From the cell containing the given text, extract its center point as [X, Y] coordinate. 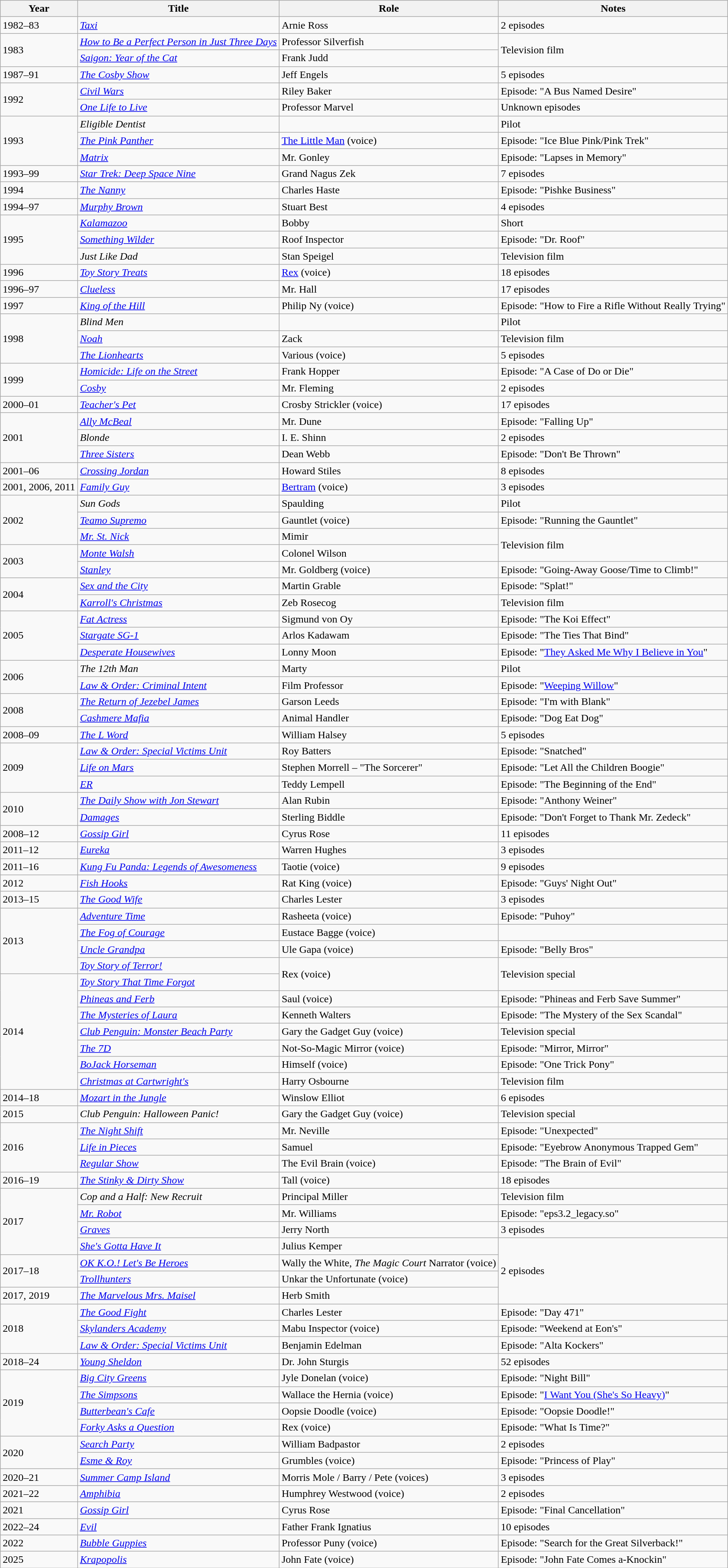
Benjamin Edelman [389, 1345]
Harry Osbourne [389, 1081]
2016–19 [39, 1180]
Riley Baker [389, 91]
2020–21 [39, 1477]
Episode: "John Fate Comes a-Knockin" [613, 1560]
Roof Inspector [389, 240]
The L Word [179, 735]
Teacher's Pet [179, 404]
1993–99 [39, 173]
Episode: "What Is Time?" [613, 1428]
2022–24 [39, 1526]
2004 [39, 594]
Something Wilder [179, 240]
2014 [39, 1031]
Cosby [179, 388]
Episode: "Dog Eat Dog" [613, 718]
Winslow Elliot [389, 1098]
OK K.O.! Let's Be Heroes [179, 1263]
2012 [39, 883]
2015 [39, 1114]
Episode: "The Mystery of the Sex Scandal" [613, 1015]
Episode: "Guys' Night Out" [613, 883]
Jeff Engels [389, 75]
Mr. Goldberg (voice) [389, 570]
Stan Speigel [389, 256]
Search Party [179, 1444]
1993 [39, 140]
The 7D [179, 1048]
Episode: "Final Cancellation" [613, 1510]
Young Sheldon [179, 1362]
Dr. John Sturgis [389, 1362]
Professor Silverfish [389, 42]
Homicide: Life on the Street [179, 372]
Episode: "A Bus Named Desire" [613, 91]
ER [179, 784]
Episode: "Belly Bros" [613, 949]
Episode: "Don't Forget to Thank Mr. Zedeck" [613, 817]
Episode: "Running the Gauntlet" [613, 520]
Not-So-Magic Mirror (voice) [389, 1048]
Episode: "Eyebrow Anonymous Trapped Gem" [613, 1147]
11 episodes [613, 834]
Clueless [179, 289]
Butterbean's Cafe [179, 1411]
Spaulding [389, 504]
The Marvelous Mrs. Maisel [179, 1296]
Episode: "Lapses in Memory" [613, 157]
Mr. Williams [389, 1213]
Martin Grable [389, 586]
Kalamazoo [179, 223]
The Night Shift [179, 1131]
Mr. Gonley [389, 157]
Desperate Housewives [179, 652]
Regular Show [179, 1164]
Mr. Robot [179, 1213]
Professor Marvel [389, 108]
1994–97 [39, 207]
Taotie (voice) [389, 867]
Eustace Bagge (voice) [389, 932]
Various (voice) [389, 355]
Episode: "They Asked Me Why I Believe in You" [613, 652]
Sun Gods [179, 504]
Julius Kemper [389, 1246]
The Evil Brain (voice) [389, 1164]
Episode: "Alta Kockers" [613, 1345]
Episode: "Ice Blue Pink/Pink Trek" [613, 140]
Frank Hopper [389, 372]
Bobby [389, 223]
Father Frank Ignatius [389, 1526]
Mr. Neville [389, 1131]
Christmas at Cartwright's [179, 1081]
Fat Actress [179, 619]
The Good Wife [179, 900]
1982–83 [39, 25]
2011–12 [39, 850]
Family Guy [179, 487]
Garson Leeds [389, 701]
Rat King (voice) [389, 883]
Episode: "Weeping Willow" [613, 685]
10 episodes [613, 1526]
Herb Smith [389, 1296]
2008–09 [39, 735]
Samuel [389, 1147]
Big City Greens [179, 1378]
The Good Fight [179, 1312]
Forky Asks a Question [179, 1428]
BoJack Horseman [179, 1065]
2013 [39, 941]
Principal Miller [389, 1196]
Skylanders Academy [179, 1329]
Morris Mole / Barry / Pete (voices) [389, 1477]
1994 [39, 190]
Uncle Grandpa [179, 949]
The Return of Jezebel James [179, 701]
Episode: "The Koi Effect" [613, 619]
Unkar the Unfortunate (voice) [389, 1279]
Sex and the City [179, 586]
Zack [389, 339]
Episode: "The Beginning of the End" [613, 784]
Episode: "Falling Up" [613, 421]
Warren Hughes [389, 850]
William Halsey [389, 735]
Himself (voice) [389, 1065]
Monte Walsh [179, 553]
Episode: "Search for the Great Silverback!" [613, 1543]
Club Penguin: Monster Beach Party [179, 1032]
2013–15 [39, 900]
She's Gotta Have It [179, 1246]
Mr. St. Nick [179, 537]
2009 [39, 768]
Sigmund von Oy [389, 619]
Saigon: Year of the Cat [179, 58]
Mr. Fleming [389, 388]
Episode: "Dr. Roof" [613, 240]
2018 [39, 1329]
Episode: "Pishke Business" [613, 190]
Three Sisters [179, 454]
Episode: "Splat!" [613, 586]
Arlos Kadawam [389, 636]
Civil Wars [179, 91]
Karroll's Christmas [179, 603]
Lonny Moon [389, 652]
Grumbles (voice) [389, 1460]
Sterling Biddle [389, 817]
Episode: "I Want You (She's So Heavy)" [613, 1395]
William Badpastor [389, 1444]
Toy Story of Terror! [179, 965]
2020 [39, 1452]
2022 [39, 1543]
Episode: "Phineas and Ferb Save Summer" [613, 998]
Short [613, 223]
Year [39, 9]
Mr. Dune [389, 421]
Episode: "A Case of Do or Die" [613, 372]
1996–97 [39, 289]
Episode: "Don't Be Thrown" [613, 454]
Toy Story Treats [179, 273]
Taxi [179, 25]
Cashmere Mafia [179, 718]
2010 [39, 809]
The Lionhearts [179, 355]
Krapopolis [179, 1560]
Frank Judd [389, 58]
Mabu Inspector (voice) [389, 1329]
Ally McBeal [179, 421]
Stanley [179, 570]
Animal Handler [389, 718]
Episode: "Night Bill" [613, 1378]
Esme & Roy [179, 1460]
2006 [39, 677]
Amphibia [179, 1493]
Episode: "Oopsie Doodle!" [613, 1411]
Episode: "Unexpected" [613, 1131]
Episode: "Puhoy" [613, 916]
Mozart in the Jungle [179, 1098]
The Pink Panther [179, 140]
Episode: "Snatched" [613, 751]
The Simpsons [179, 1395]
Zeb Rosecog [389, 603]
Episode: "One Trick Pony" [613, 1065]
2018–24 [39, 1362]
The Mysteries of Laura [179, 1015]
Gauntlet (voice) [389, 520]
Crosby Strickler (voice) [389, 404]
Title [179, 9]
2003 [39, 561]
The Fog of Courage [179, 932]
Alan Rubin [389, 801]
Roy Batters [389, 751]
Episode: "Going-Away Goose/Time to Climb!" [613, 570]
2001 [39, 437]
Star Trek: Deep Space Nine [179, 173]
Eligible Dentist [179, 124]
Dean Webb [389, 454]
9 episodes [613, 867]
Unknown episodes [613, 108]
2025 [39, 1560]
2001, 2006, 2011 [39, 487]
Mimir [389, 537]
2017, 2019 [39, 1296]
8 episodes [613, 470]
Episode: "The Brain of Evil" [613, 1164]
Murphy Brown [179, 207]
Noah [179, 339]
Wally the White, The Magic Court Narrator (voice) [389, 1263]
6 episodes [613, 1098]
1987–91 [39, 75]
Crossing Jordan [179, 470]
Fish Hooks [179, 883]
Episode: "Weekend at Eon's" [613, 1329]
Kenneth Walters [389, 1015]
2021 [39, 1510]
Trollhunters [179, 1279]
Saul (voice) [389, 998]
Jyle Donelan (voice) [389, 1378]
The Nanny [179, 190]
How to Be a Perfect Person in Just Three Days [179, 42]
4 episodes [613, 207]
The 12th Man [179, 668]
The Little Man (voice) [389, 140]
Episode: "How to Fire a Rifle Without Really Trying" [613, 306]
Tall (voice) [389, 1180]
Bertram (voice) [389, 487]
Evil [179, 1526]
1983 [39, 50]
2014–18 [39, 1098]
Professor Puny (voice) [389, 1543]
Cop and a Half: New Recruit [179, 1196]
King of the Hill [179, 306]
Humphrey Westwood (voice) [389, 1493]
52 episodes [613, 1362]
Charles Haste [389, 190]
Wallace the Hernia (voice) [389, 1395]
Episode: "The Ties That Bind" [613, 636]
Teddy Lempell [389, 784]
Rasheeta (voice) [389, 916]
2002 [39, 520]
2016 [39, 1147]
1998 [39, 339]
Episode: "Anthony Weiner" [613, 801]
2019 [39, 1403]
2017–18 [39, 1271]
The Daily Show with Jon Stewart [179, 801]
Episode: "Day 471" [613, 1312]
Stephen Morrell – "The Sorcerer" [389, 768]
Mr. Hall [389, 289]
Matrix [179, 157]
1996 [39, 273]
1992 [39, 99]
2021–22 [39, 1493]
Law & Order: Criminal Intent [179, 685]
Episode: "Mirror, Mirror" [613, 1048]
1999 [39, 380]
Graves [179, 1229]
Notes [613, 9]
Philip Ny (voice) [389, 306]
Film Professor [389, 685]
Life on Mars [179, 768]
Oopsie Doodle (voice) [389, 1411]
Episode: "eps3.2_legacy.so" [613, 1213]
Episode: "Let All the Children Boogie" [613, 768]
Eureka [179, 850]
2011–16 [39, 867]
One Life to Live [179, 108]
I. E. Shinn [389, 437]
Just Like Dad [179, 256]
Howard Stiles [389, 470]
Arnie Ross [389, 25]
Jerry North [389, 1229]
Blonde [179, 437]
2017 [39, 1221]
The Cosby Show [179, 75]
The Stinky & Dirty Show [179, 1180]
Colonel Wilson [389, 553]
2008–12 [39, 834]
2000–01 [39, 404]
7 episodes [613, 173]
Stuart Best [389, 207]
2001–06 [39, 470]
Role [389, 9]
Toy Story That Time Forgot [179, 982]
Life in Pieces [179, 1147]
Summer Camp Island [179, 1477]
Stargate SG-1 [179, 636]
Teamo Supremo [179, 520]
Ule Gapa (voice) [389, 949]
Marty [389, 668]
Club Penguin: Halloween Panic! [179, 1114]
Adventure Time [179, 916]
Episode: "Princess of Play" [613, 1460]
1997 [39, 306]
2008 [39, 710]
Bubble Guppies [179, 1543]
2005 [39, 636]
Blind Men [179, 322]
Grand Nagus Zek [389, 173]
1995 [39, 240]
Episode: "I'm with Blank" [613, 701]
Kung Fu Panda: Legends of Awesomeness [179, 867]
John Fate (voice) [389, 1560]
Phineas and Ferb [179, 998]
Damages [179, 817]
